Find where the given text appears and provide that cell's center as (X, Y) coordinate. 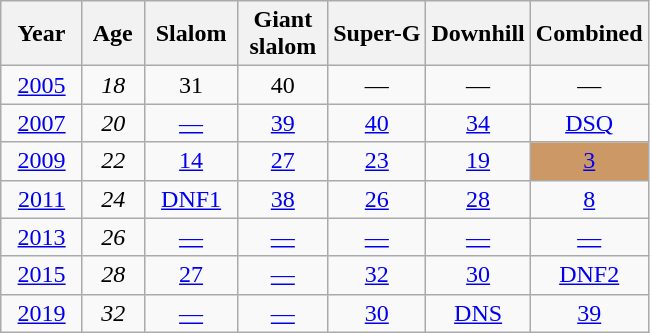
20 (113, 123)
34 (478, 123)
Year (42, 34)
19 (478, 161)
2007 (42, 123)
23 (377, 161)
8 (589, 199)
Downhill (478, 34)
Super-G (377, 34)
DNF2 (589, 275)
Age (113, 34)
38 (283, 199)
Giant slalom (283, 34)
2019 (42, 313)
24 (113, 199)
2015 (42, 275)
14 (191, 161)
31 (191, 85)
DSQ (589, 123)
DNF1 (191, 199)
DNS (478, 313)
2005 (42, 85)
22 (113, 161)
2013 (42, 237)
2009 (42, 161)
Combined (589, 34)
3 (589, 161)
2011 (42, 199)
18 (113, 85)
Slalom (191, 34)
